For the text-containing cell, return its midpoint in (x, y) coordinate format. 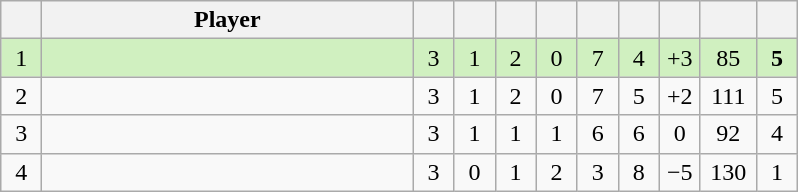
8 (638, 172)
−5 (680, 172)
92 (728, 134)
+2 (680, 96)
+3 (680, 58)
85 (728, 58)
130 (728, 172)
111 (728, 96)
Player (228, 20)
